Pinpoint the cell where the given text exists, returning its [X, Y] midpoint coordinate. 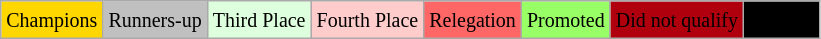
Champions [52, 20]
Runners-up [155, 20]
Did not qualify [676, 20]
Third Place [259, 20]
Promoted [566, 20]
Fourth Place [368, 20]
not held [781, 20]
Relegation [473, 20]
